Provide the [x, y] coordinate of the cell's center where the given text is located.  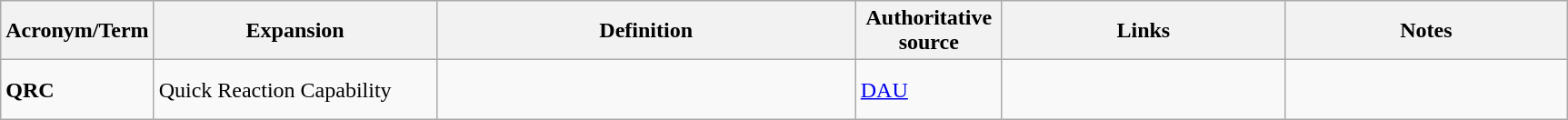
Definition [645, 31]
Quick Reaction Capability [295, 89]
Notes [1425, 31]
DAU [929, 89]
Authoritative source [929, 31]
Acronym/Term [77, 31]
QRC [77, 89]
Links [1144, 31]
Expansion [295, 31]
